Locate the cell with the specified text and output its (X, Y) center coordinate. 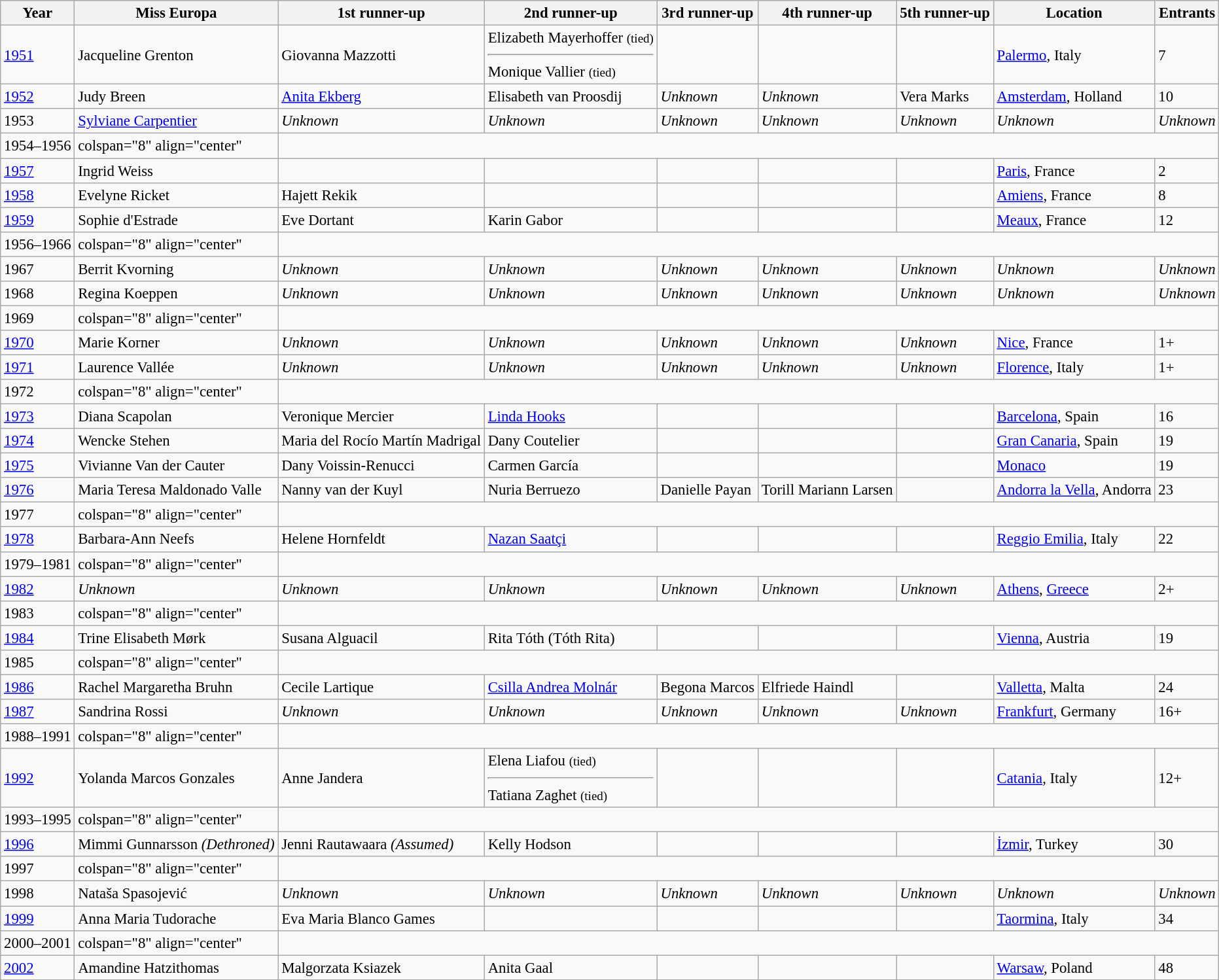
Amandine Hatzithomas (177, 968)
Year (38, 13)
Sophie d'Estrade (177, 220)
Csilla Andrea Molnár (571, 687)
Torill Mariann Larsen (827, 490)
Mimmi Gunnarsson (Dethroned) (177, 845)
Helene Hornfeldt (381, 540)
34 (1187, 919)
Sylviane Carpentier (177, 121)
23 (1187, 490)
Anita Ekberg (381, 97)
Dany Coutelier (571, 441)
Taormina, Italy (1074, 919)
1953 (38, 121)
48 (1187, 968)
Diana Scapolan (177, 417)
Trine Elisabeth Mørk (177, 638)
Dany Voissin-Renucci (381, 466)
1971 (38, 367)
1977 (38, 515)
Kelly Hodson (571, 845)
Eve Dortant (381, 220)
2 (1187, 171)
Cecile Lartique (381, 687)
4th runner-up (827, 13)
1983 (38, 613)
1985 (38, 663)
1979–1981 (38, 564)
Elisabeth van Proosdij (571, 97)
1967 (38, 269)
16 (1187, 417)
1957 (38, 171)
1959 (38, 220)
Wencke Stehen (177, 441)
1973 (38, 417)
1986 (38, 687)
Nice, France (1074, 343)
Anna Maria Tudorache (177, 919)
1998 (38, 894)
Gran Canaria, Spain (1074, 441)
Meaux, France (1074, 220)
1968 (38, 294)
Barcelona, Spain (1074, 417)
Elena Liafou (tied)Tatiana Zaghet (tied) (571, 778)
Andorra la Vella, Andorra (1074, 490)
2+ (1187, 589)
Nazan Saatçi (571, 540)
İzmir, Turkey (1074, 845)
Susana Alguacil (381, 638)
Paris, France (1074, 171)
1952 (38, 97)
Ingrid Weiss (177, 171)
30 (1187, 845)
1984 (38, 638)
1972 (38, 392)
Maria Teresa Maldonado Valle (177, 490)
1958 (38, 195)
22 (1187, 540)
16+ (1187, 712)
1954–1956 (38, 146)
1996 (38, 845)
Malgorzata Ksiazek (381, 968)
2000–2001 (38, 943)
Miss Europa (177, 13)
Elfriede Haindl (827, 687)
1978 (38, 540)
Florence, Italy (1074, 367)
1987 (38, 712)
1974 (38, 441)
Giovanna Mazzotti (381, 55)
Elizabeth Mayerhoffer (tied)Monique Vallier (tied) (571, 55)
Karin Gabor (571, 220)
Jenni Rautawaara (Assumed) (381, 845)
Catania, Italy (1074, 778)
1970 (38, 343)
1956–1966 (38, 244)
2nd runner-up (571, 13)
Vivianne Van der Cauter (177, 466)
1999 (38, 919)
Warsaw, Poland (1074, 968)
Entrants (1187, 13)
Danielle Payan (707, 490)
Maria del Rocío Martín Madrigal (381, 441)
Nanny van der Kuyl (381, 490)
Berrit Kvorning (177, 269)
Hajett Rekik (381, 195)
1976 (38, 490)
10 (1187, 97)
12 (1187, 220)
Nataša Spasojević (177, 894)
8 (1187, 195)
Location (1074, 13)
7 (1187, 55)
Laurence Vallée (177, 367)
2002 (38, 968)
Sandrina Rossi (177, 712)
1969 (38, 318)
Reggio Emilia, Italy (1074, 540)
Regina Koeppen (177, 294)
Vera Marks (945, 97)
Begona Marcos (707, 687)
Amiens, France (1074, 195)
Palermo, Italy (1074, 55)
Anita Gaal (571, 968)
1992 (38, 778)
Athens, Greece (1074, 589)
3rd runner-up (707, 13)
Anne Jandera (381, 778)
1st runner-up (381, 13)
Amsterdam, Holland (1074, 97)
Frankfurt, Germany (1074, 712)
1997 (38, 869)
1988–1991 (38, 736)
Rachel Margaretha Bruhn (177, 687)
Marie Korner (177, 343)
Yolanda Marcos Gonzales (177, 778)
24 (1187, 687)
Jacqueline Grenton (177, 55)
12+ (1187, 778)
Valletta, Malta (1074, 687)
Judy Breen (177, 97)
Evelyne Ricket (177, 195)
1975 (38, 466)
Vienna, Austria (1074, 638)
Linda Hooks (571, 417)
Monaco (1074, 466)
Veronique Mercier (381, 417)
5th runner-up (945, 13)
Carmen García (571, 466)
Eva Maria Blanco Games (381, 919)
1982 (38, 589)
Barbara-Ann Neefs (177, 540)
Rita Tóth (Tóth Rita) (571, 638)
1951 (38, 55)
1993–1995 (38, 820)
Nuria Berruezo (571, 490)
